Scan for the cell matching the given text and deliver its (x, y) coordinate at center. 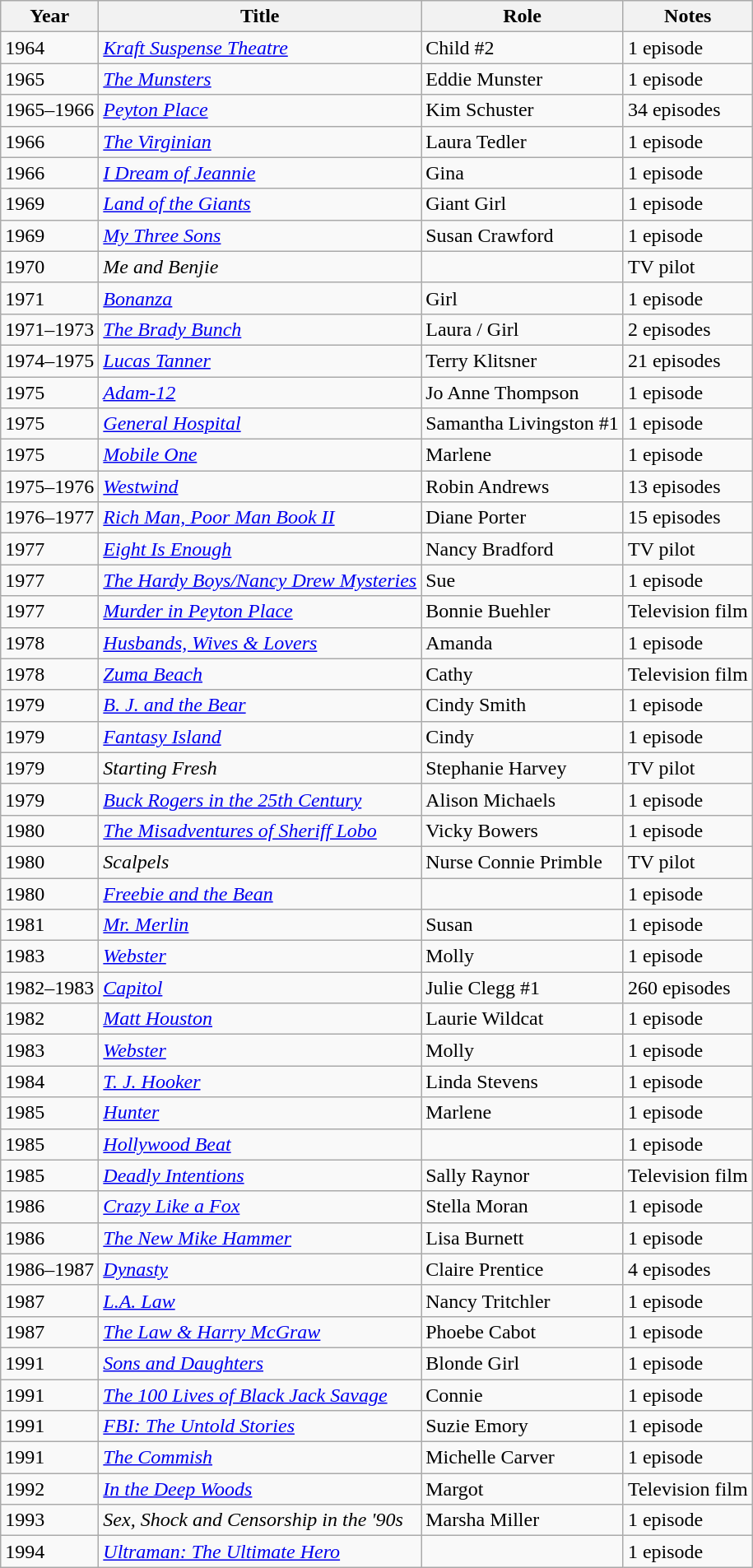
21 episodes (688, 361)
1964 (49, 48)
Terry Klitsner (523, 361)
Michelle Carver (523, 1458)
B. J. and the Bear (260, 705)
1992 (49, 1489)
Mobile One (260, 455)
Hollywood Beat (260, 1144)
Phoebe Cabot (523, 1332)
Me and Benjie (260, 267)
Cathy (523, 674)
Notes (688, 16)
Diane Porter (523, 518)
Linda Stevens (523, 1082)
The Brady Bunch (260, 329)
Murder in Peyton Place (260, 612)
Crazy Like a Fox (260, 1207)
Buck Rogers in the 25th Century (260, 799)
Girl (523, 298)
Rich Man, Poor Man Book II (260, 518)
Land of the Giants (260, 204)
Adam-12 (260, 393)
Cindy Smith (523, 705)
Lisa Burnett (523, 1238)
The Misadventures of Sheriff Lobo (260, 831)
Julie Clegg #1 (523, 988)
Year (49, 16)
Blonde Girl (523, 1363)
The Virginian (260, 142)
Robin Andrews (523, 486)
The Law & Harry McGraw (260, 1332)
Nurse Connie Primble (523, 862)
Dynasty (260, 1269)
Giant Girl (523, 204)
Stella Moran (523, 1207)
Suzie Emory (523, 1426)
Nancy Bradford (523, 549)
I Dream of Jeannie (260, 173)
Margot (523, 1489)
FBI: The Untold Stories (260, 1426)
2 episodes (688, 329)
Stephanie Harvey (523, 768)
1965 (49, 79)
Sex, Shock and Censorship in the '90s (260, 1520)
Sally Raynor (523, 1175)
The Munsters (260, 79)
Peyton Place (260, 110)
Bonnie Buehler (523, 612)
Matt Houston (260, 1019)
Deadly Intentions (260, 1175)
1971–1973 (49, 329)
1976–1977 (49, 518)
1984 (49, 1082)
Role (523, 16)
Cindy (523, 737)
Alison Michaels (523, 799)
Marsha Miller (523, 1520)
1981 (49, 925)
Kim Schuster (523, 110)
1982 (49, 1019)
Hunter (260, 1113)
Ultraman: The Ultimate Hero (260, 1552)
Connie (523, 1395)
Fantasy Island (260, 737)
Westwind (260, 486)
Bonanza (260, 298)
1986–1987 (49, 1269)
Scalpels (260, 862)
13 episodes (688, 486)
15 episodes (688, 518)
260 episodes (688, 988)
Starting Fresh (260, 768)
L.A. Law (260, 1300)
Freebie and the Bean (260, 893)
Laurie Wildcat (523, 1019)
Gina (523, 173)
In the Deep Woods (260, 1489)
The 100 Lives of Black Jack Savage (260, 1395)
Amanda (523, 643)
1994 (49, 1552)
My Three Sons (260, 235)
Susan (523, 925)
1993 (49, 1520)
Eddie Munster (523, 79)
Lucas Tanner (260, 361)
4 episodes (688, 1269)
Capitol (260, 988)
Vicky Bowers (523, 831)
Laura Tedler (523, 142)
Title (260, 16)
Zuma Beach (260, 674)
T. J. Hooker (260, 1082)
1975–1976 (49, 486)
1982–1983 (49, 988)
Eight Is Enough (260, 549)
Jo Anne Thompson (523, 393)
34 episodes (688, 110)
The New Mike Hammer (260, 1238)
Sons and Daughters (260, 1363)
Mr. Merlin (260, 925)
Sue (523, 580)
Husbands, Wives & Lovers (260, 643)
Claire Prentice (523, 1269)
The Commish (260, 1458)
1965–1966 (49, 110)
Nancy Tritchler (523, 1300)
Susan Crawford (523, 235)
Kraft Suspense Theatre (260, 48)
1970 (49, 267)
1971 (49, 298)
General Hospital (260, 424)
Child #2 (523, 48)
Samantha Livingston #1 (523, 424)
Laura / Girl (523, 329)
The Hardy Boys/Nancy Drew Mysteries (260, 580)
1974–1975 (49, 361)
